Determine the (X, Y) coordinate at the center of the cell enclosing the given text.  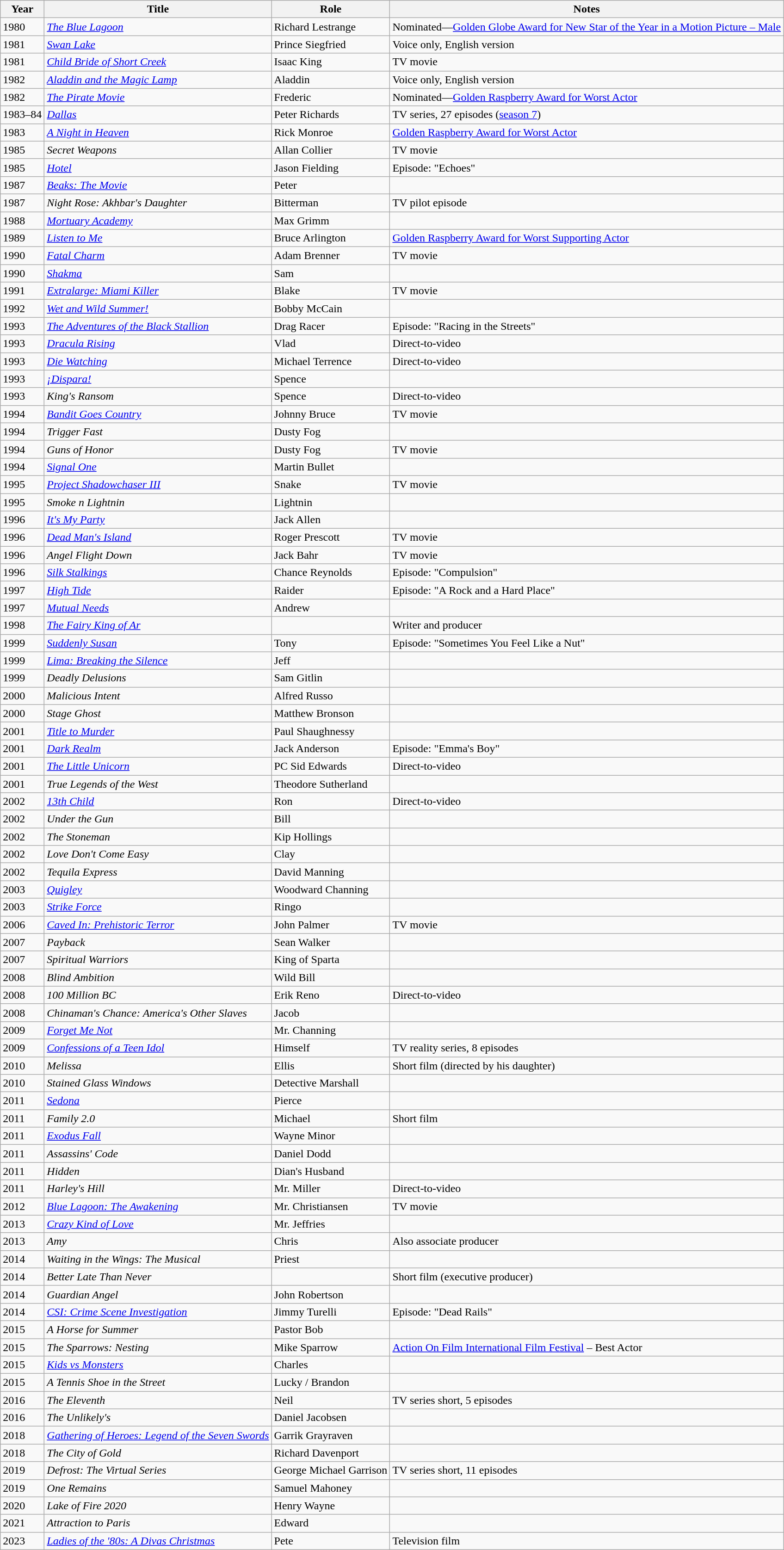
Short film (executive producer) (586, 1277)
Hotel (158, 167)
High Tide (158, 590)
Spiritual Warriors (158, 960)
TV series, 27 episodes (season 7) (586, 115)
Episode: "Emma's Boy" (586, 748)
Lightnin (331, 502)
Writer and producer (586, 625)
The Sparrows: Nesting (158, 1347)
Clay (331, 854)
Wild Bill (331, 977)
Mutual Needs (158, 608)
Mr. Jeffries (331, 1224)
Ringo (331, 907)
Action On Film International Film Festival – Best Actor (586, 1347)
Year (22, 9)
1998 (22, 625)
Bobby McCain (331, 309)
Bitterman (331, 203)
Also associate producer (586, 1241)
Listen to Me (158, 238)
Signal One (158, 467)
Michael (331, 1118)
Henry Wayne (331, 1506)
Matthew Bronson (331, 713)
Richard Davenport (331, 1453)
Hidden (158, 1171)
Caved In: Prehistoric Terror (158, 925)
Title (158, 9)
Daniel Dodd (331, 1154)
Jacob (331, 1013)
Exodus Fall (158, 1136)
Trigger Fast (158, 432)
Sedona (158, 1101)
Pierce (331, 1101)
100 Million BC (158, 995)
The Pirate Movie (158, 97)
King's Ransom (158, 396)
Sean Walker (331, 942)
Malicious Intent (158, 696)
Amy (158, 1241)
Peter Richards (331, 115)
Jack Bahr (331, 555)
Project Shadowchaser III (158, 484)
Secret Weapons (158, 150)
Defrost: The Virtual Series (158, 1470)
The Blue Lagoon (158, 27)
Chinaman's Chance: America's Other Slaves (158, 1013)
Erik Reno (331, 995)
Fatal Charm (158, 256)
Mr. Miller (331, 1189)
1980 (22, 27)
1992 (22, 309)
Episode: "Echoes" (586, 167)
Silk Stalkings (158, 573)
Child Bride of Short Creek (158, 62)
Assassins' Code (158, 1154)
Aladdin (331, 80)
Forget Me Not (158, 1030)
1983–84 (22, 115)
13th Child (158, 802)
Television film (586, 1541)
Chris (331, 1241)
Episode: "Sometimes You Feel Like a Nut" (586, 643)
Mr. Christiansen (331, 1206)
Wet and Wild Summer! (158, 309)
Family 2.0 (158, 1118)
Short film (586, 1118)
Golden Raspberry Award for Worst Supporting Actor (586, 238)
2021 (22, 1523)
Nominated—Golden Raspberry Award for Worst Actor (586, 97)
Kids vs Monsters (158, 1365)
Dian's Husband (331, 1171)
Title to Murder (158, 731)
Short film (directed by his daughter) (586, 1065)
Waiting in the Wings: The Musical (158, 1259)
Bruce Arlington (331, 238)
Neil (331, 1400)
Guardian Angel (158, 1294)
Johnny Bruce (331, 414)
The Fairy King of Ar (158, 625)
Mr. Channing (331, 1030)
Better Late Than Never (158, 1277)
Garrik Grayraven (331, 1435)
Nominated—Golden Globe Award for New Star of the Year in a Motion Picture – Male (586, 27)
Jeff (331, 661)
Dead Man's Island (158, 537)
Swan Lake (158, 44)
Pete (331, 1541)
John Palmer (331, 925)
Attraction to Paris (158, 1523)
Michael Terrence (331, 361)
Tony (331, 643)
Beaks: The Movie (158, 185)
Confessions of a Teen Idol (158, 1048)
It's My Party (158, 520)
Deadly Delusions (158, 678)
PC Sid Edwards (331, 766)
Frederic (331, 97)
Woodward Channing (331, 889)
CSI: Crime Scene Investigation (158, 1312)
Love Don't Come Easy (158, 854)
Wayne Minor (331, 1136)
TV series short, 11 episodes (586, 1470)
George Michael Garrison (331, 1470)
Dark Realm (158, 748)
Harley's Hill (158, 1189)
Martin Bullet (331, 467)
David Manning (331, 872)
Max Grimm (331, 221)
Angel Flight Down (158, 555)
Adam Brenner (331, 256)
Jack Anderson (331, 748)
One Remains (158, 1488)
Gathering of Heroes: Legend of the Seven Swords (158, 1435)
2023 (22, 1541)
Alfred Russo (331, 696)
2012 (22, 1206)
King of Sparta (331, 960)
Edward (331, 1523)
Samuel Mahoney (331, 1488)
1991 (22, 291)
Ron (331, 802)
The Adventures of the Black Stallion (158, 326)
Peter (331, 185)
Die Watching (158, 361)
Snake (331, 484)
A Night in Heaven (158, 132)
Lake of Fire 2020 (158, 1506)
Melissa (158, 1065)
¡Dispara! (158, 379)
Payback (158, 942)
Quigley (158, 889)
Mike Sparrow (331, 1347)
Jack Allen (331, 520)
Daniel Jacobsen (331, 1418)
Ellis (331, 1065)
Rick Monroe (331, 132)
Aladdin and the Magic Lamp (158, 80)
Priest (331, 1259)
Jason Fielding (331, 167)
Paul Shaughnessy (331, 731)
Charles (331, 1365)
Bill (331, 819)
Allan Collier (331, 150)
Episode: "Racing in the Streets" (586, 326)
Himself (331, 1048)
TV reality series, 8 episodes (586, 1048)
1983 (22, 132)
Guns of Honor (158, 449)
Stage Ghost (158, 713)
Isaac King (331, 62)
2020 (22, 1506)
Night Rose: Akhbar's Daughter (158, 203)
1989 (22, 238)
Smoke n Lightnin (158, 502)
Bandit Goes Country (158, 414)
Prince Siegfried (331, 44)
True Legends of the West (158, 784)
Sam (331, 273)
A Horse for Summer (158, 1329)
Tequila Express (158, 872)
The Stoneman (158, 837)
1988 (22, 221)
John Robertson (331, 1294)
Dracula Rising (158, 344)
Detective Marshall (331, 1083)
Stained Glass Windows (158, 1083)
Blake (331, 291)
Blue Lagoon: The Awakening (158, 1206)
2006 (22, 925)
Role (331, 9)
Crazy Kind of Love (158, 1224)
Theodore Sutherland (331, 784)
Richard Lestrange (331, 27)
Kip Hollings (331, 837)
Lima: Breaking the Silence (158, 661)
Sam Gitlin (331, 678)
Drag Racer (331, 326)
Shakma (158, 273)
Notes (586, 9)
Blind Ambition (158, 977)
Roger Prescott (331, 537)
The City of Gold (158, 1453)
Lucky / Brandon (331, 1383)
Under the Gun (158, 819)
Episode: "Dead Rails" (586, 1312)
Vlad (331, 344)
Episode: "A Rock and a Hard Place" (586, 590)
Strike Force (158, 907)
TV series short, 5 episodes (586, 1400)
The Little Unicorn (158, 766)
A Tennis Shoe in the Street (158, 1383)
Dallas (158, 115)
TV pilot episode (586, 203)
Jimmy Turelli (331, 1312)
Raider (331, 590)
The Unlikely's (158, 1418)
Golden Raspberry Award for Worst Actor (586, 132)
Mortuary Academy (158, 221)
Chance Reynolds (331, 573)
Pastor Bob (331, 1329)
Andrew (331, 608)
Extralarge: Miami Killer (158, 291)
The Eleventh (158, 1400)
Suddenly Susan (158, 643)
Ladies of the '80s: A Divas Christmas (158, 1541)
Episode: "Compulsion" (586, 573)
